Detect which cell encompasses the target text, then output its (x, y) center coordinate. 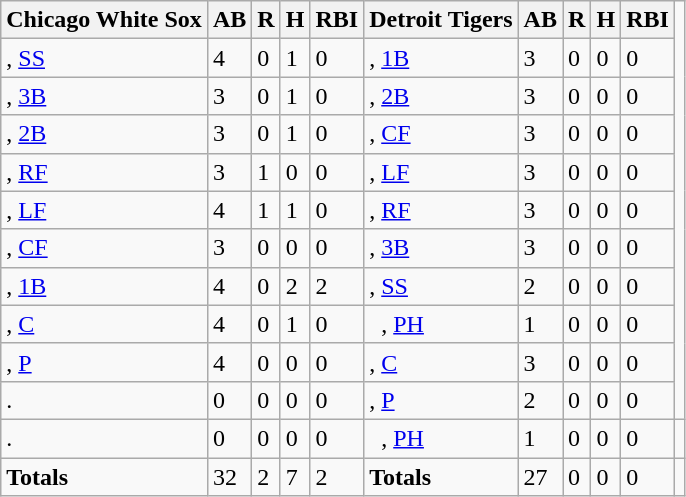
7 (295, 477)
Chicago White Sox (104, 20)
27 (540, 477)
Detroit Tigers (441, 20)
32 (229, 477)
